Pinpoint the cell where the given text exists, returning its (X, Y) midpoint coordinate. 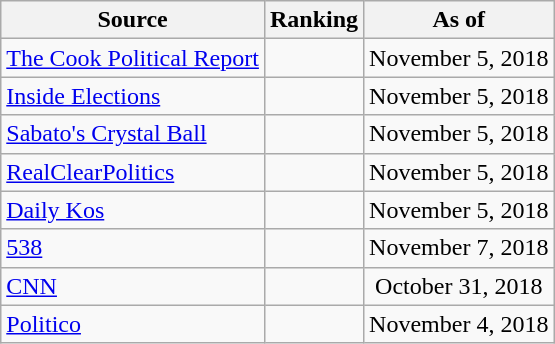
Inside Elections (133, 96)
Source (133, 20)
November 4, 2018 (459, 324)
Politico (133, 324)
Ranking (314, 20)
538 (133, 248)
November 7, 2018 (459, 248)
October 31, 2018 (459, 286)
Daily Kos (133, 210)
Sabato's Crystal Ball (133, 134)
As of (459, 20)
CNN (133, 286)
RealClearPolitics (133, 172)
The Cook Political Report (133, 58)
